From the cell containing the given text, extract its center point as (x, y) coordinate. 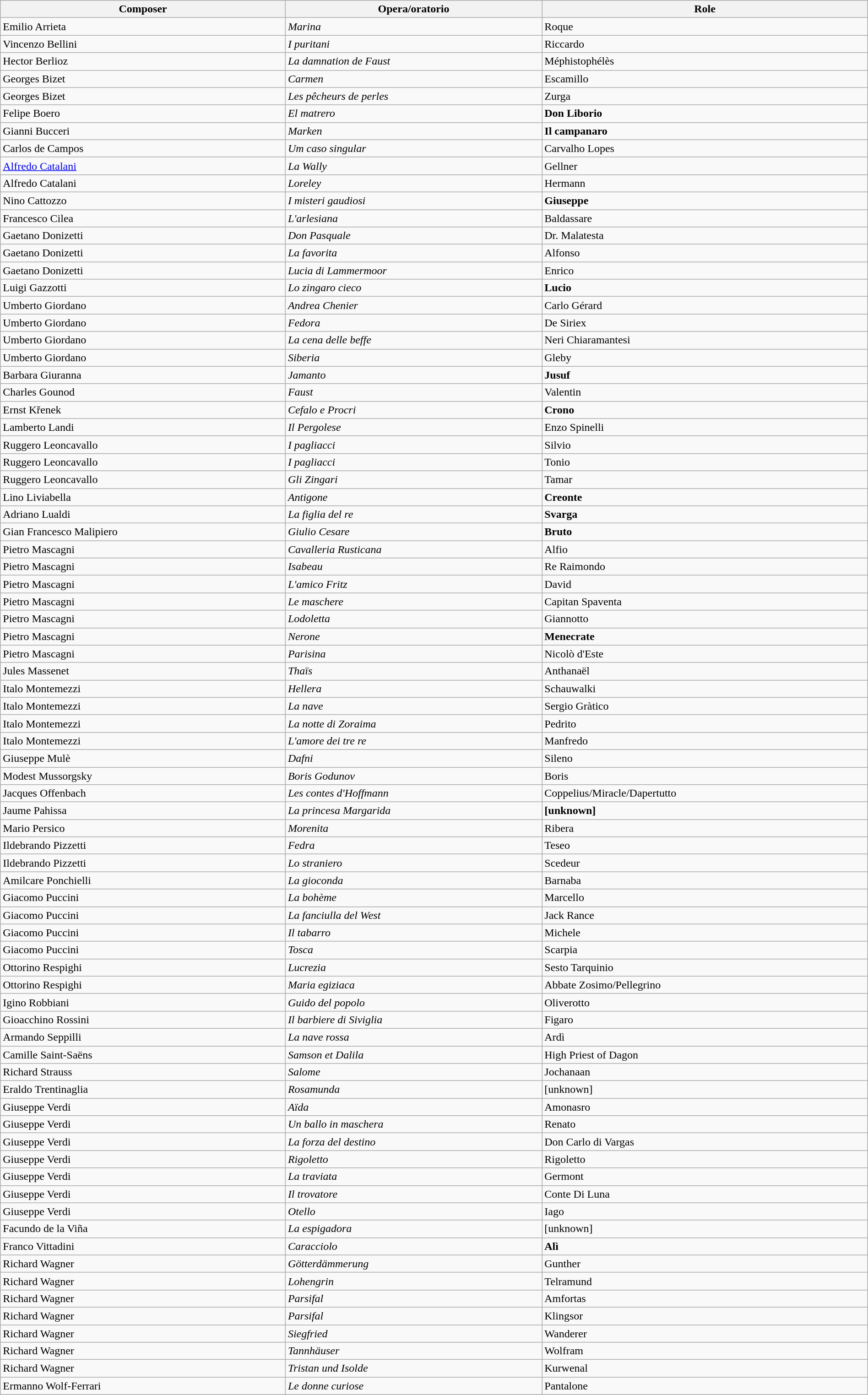
Marken (413, 131)
Opera/oratorio (413, 9)
Lucrezia (413, 967)
Lamberto Landi (143, 427)
Amfortas (705, 1298)
Lo zingaro cieco (413, 288)
La nave rossa (413, 1037)
Wolfram (705, 1351)
Tristan und Isolde (413, 1368)
Charles Gounod (143, 392)
Emilio Arrieta (143, 27)
Les pêcheurs de perles (413, 96)
Facundo de la Viña (143, 1229)
Don Liborio (705, 114)
Gianni Bucceri (143, 131)
Alfonso (705, 253)
Il tabarro (413, 933)
Enrico (705, 271)
Sergio Gràtico (705, 706)
Baldassare (705, 218)
I puritani (413, 44)
La Wally (413, 166)
Riccardo (705, 44)
Scedeur (705, 863)
La favorita (413, 253)
Roque (705, 27)
Méphistophélès (705, 61)
Michele (705, 933)
El matrero (413, 114)
Tonio (705, 462)
La damnation de Faust (413, 61)
Andrea Chenier (413, 305)
La espigadora (413, 1229)
Cefalo e Procri (413, 410)
Franco Vittadini (143, 1246)
Luigi Gazzotti (143, 288)
Gioacchino Rossini (143, 1020)
Igino Robbiani (143, 1002)
Composer (143, 9)
Parisina (413, 654)
Hermann (705, 183)
Siberia (413, 358)
La gioconda (413, 880)
Aïda (413, 1107)
Il trovatore (413, 1194)
Giuseppe Mulè (143, 758)
La notte di Zoraima (413, 723)
Il campanaro (705, 131)
Klingsor (705, 1316)
Giulio Cesare (413, 532)
Fedora (413, 323)
Les contes d'Hoffmann (413, 793)
Manfredo (705, 741)
Jacques Offenbach (143, 793)
Boris (705, 776)
I misteri gaudiosi (413, 201)
Camille Saint-Saëns (143, 1054)
Il Pergolese (413, 427)
Kurwenal (705, 1368)
Le donne curiose (413, 1386)
Svarga (705, 515)
Wanderer (705, 1334)
Hellera (413, 689)
Valentin (705, 392)
Antigone (413, 497)
Lucia di Lammermoor (413, 271)
Enzo Spinelli (705, 427)
Samson et Dalila (413, 1054)
Tosca (413, 950)
Schauwalki (705, 689)
La figlia del re (413, 515)
Caracciolo (413, 1246)
Armando Seppilli (143, 1037)
Um caso singular (413, 148)
Don Pasquale (413, 236)
Nerone (413, 636)
Carlo Gérard (705, 305)
Zurga (705, 96)
Carmen (413, 79)
Richard Strauss (143, 1072)
Il barbiere di Siviglia (413, 1020)
Pedrito (705, 723)
Ribera (705, 828)
Gleby (705, 358)
Cavalleria Rusticana (413, 549)
Don Carlo di Vargas (705, 1142)
Creonte (705, 497)
Fedra (413, 846)
Ermanno Wolf-Ferrari (143, 1386)
Maria egiziaca (413, 985)
Conte Di Luna (705, 1194)
Teseo (705, 846)
Francesco Cilea (143, 218)
Isabeau (413, 567)
Dr. Malatesta (705, 236)
Gian Francesco Malipiero (143, 532)
Oliverotto (705, 1002)
Escamillo (705, 79)
De Siriex (705, 323)
High Priest of Dagon (705, 1054)
Bruto (705, 532)
Marcello (705, 898)
Sileno (705, 758)
Iago (705, 1211)
Siegfried (413, 1334)
Gli Zingari (413, 479)
Renato (705, 1124)
Barbara Giuranna (143, 375)
Lo straniero (413, 863)
Lohengrin (413, 1281)
La cena delle beffe (413, 340)
Ardì (705, 1037)
Giuseppe (705, 201)
Guido del popolo (413, 1002)
Alfio (705, 549)
Salome (413, 1072)
David (705, 584)
La nave (413, 706)
Marina (413, 27)
Jochanaan (705, 1072)
Un ballo in maschera (413, 1124)
La bohème (413, 898)
Lodoletta (413, 619)
Barnaba (705, 880)
Ernst Křenek (143, 410)
Loreley (413, 183)
Jules Massenet (143, 671)
Silvio (705, 445)
Eraldo Trentinaglia (143, 1090)
Alì (705, 1246)
Rosamunda (413, 1090)
Coppelius/Miracle/Dapertutto (705, 793)
La forza del destino (413, 1142)
Felipe Boero (143, 114)
Gellner (705, 166)
Lucio (705, 288)
Otello (413, 1211)
Jamanto (413, 375)
Hector Berlioz (143, 61)
Re Raimondo (705, 567)
Thaïs (413, 671)
Tamar (705, 479)
Carvalho Lopes (705, 148)
Pantalone (705, 1386)
L'arlesiana (413, 218)
La traviata (413, 1177)
Anthanaël (705, 671)
Tannhäuser (413, 1351)
Carlos de Campos (143, 148)
Modest Mussorgsky (143, 776)
Adriano Lualdi (143, 515)
Giannotto (705, 619)
Boris Godunov (413, 776)
Menecrate (705, 636)
L'amico Fritz (413, 584)
Faust (413, 392)
Capitan Spaventa (705, 602)
Vincenzo Bellini (143, 44)
La princesa Margarida (413, 811)
Amonasro (705, 1107)
Lino Liviabella (143, 497)
Neri Chiaramantesi (705, 340)
Amilcare Ponchielli (143, 880)
L'amore dei tre re (413, 741)
Nino Cattozzo (143, 201)
Morenita (413, 828)
Dafni (413, 758)
Jaume Pahissa (143, 811)
Gunther (705, 1264)
Abbate Zosimo/Pellegrino (705, 985)
Nicolò d'Este (705, 654)
Crono (705, 410)
Germont (705, 1177)
Role (705, 9)
Scarpia (705, 950)
La fanciulla del West (413, 915)
Figaro (705, 1020)
Götterdämmerung (413, 1264)
Mario Persico (143, 828)
Sesto Tarquinio (705, 967)
Telramund (705, 1281)
Jusuf (705, 375)
Le maschere (413, 602)
Jack Rance (705, 915)
